Identify which cell holds the provided text, then report its (X, Y) central coordinate. 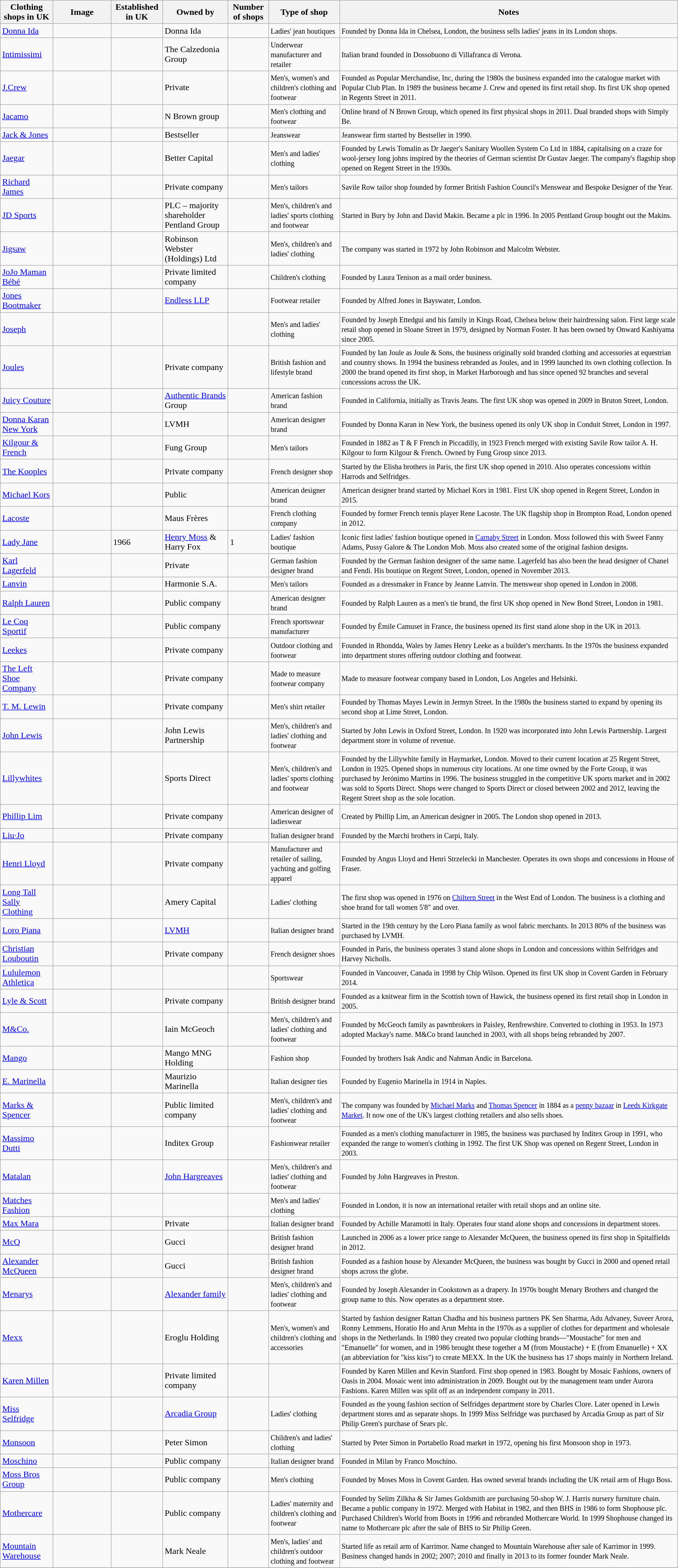
Inditex Group (195, 1143)
Founded in London, it is now an international retailer with retail shops and an online site. (509, 1205)
Founded by the Marchi brothers in Carpi, Italy. (509, 835)
Started in Bury by John and David Makin. Became a plc in 1996. In 2005 Pentland Group bought out the Makins. (509, 215)
Maurizio Marinella (195, 1081)
Phillip Lim (27, 817)
Founded by Thomas Mayes Lewin in Jermyn Street. In the 1980s the business started to expand by opening its second shop at Lime Street, London. (509, 707)
Jeanswear (304, 135)
Fashionwear retailer (304, 1143)
Mexx (27, 1337)
Amery Capital (195, 902)
Men's, ladies' and children's outdoor clothing and footwear (304, 1551)
Henry Moss & Harry Fox (195, 542)
Men's clothing and footwear (304, 116)
Marks & Spencer (27, 1110)
M&Co. (27, 1029)
Founded by Angus Lloyd and Henri Strzelecki in Manchester. Operates its own shops and concessions in House of Fraser. (509, 864)
Christian Louboutin (27, 954)
Intimissimi (27, 54)
Ladies' jean boutiques (304, 31)
PLC – majority shareholder Pentland Group (195, 215)
Founded by Donna Ida in Chelsea, London, the business sells ladies' jeans in its London shops. (509, 31)
Made to measure footwear company (304, 678)
Juicy Couture (27, 400)
The company was started in 1972 by John Robinson and Malcolm Webster. (509, 248)
Le Coq Sportif (27, 626)
Robinson Webster (Holdings) Ltd (195, 248)
Liu·Jo (27, 835)
Founded as a knitwear firm in the Scottish town of Hawick, the business opened its first retail shop in London in 2005. (509, 1001)
Maus Frères (195, 518)
Jigsaw (27, 248)
American fashion brand (304, 400)
Started by John Lewis in Oxford Street, London. In 1920 was incorporated into John Lewis Partnership. Largest department store in volume of revenue. (509, 735)
Created by Phillip Lim, an American designer in 2005. The London shop opened in 2013. (509, 817)
Jaegar (27, 158)
JoJo Maman Bébé (27, 277)
Harmonie S.A. (195, 584)
Ladies' fashion boutique (304, 542)
Sports Direct (195, 778)
E. Marinella (27, 1081)
Founded by former French tennis player Rene Lacoste. The UK flagship shop in Brompton Road, London opened in 2012. (509, 518)
Moss Bros Group (27, 1479)
Italian designer ties (304, 1081)
Notes (509, 12)
Men's, women's and children's clothing and footwear (304, 88)
Founded by Émile Camuset in France, the business opened its first stand alone shop in the UK in 2013. (509, 626)
Type of shop (304, 12)
Henri Lloyd (27, 864)
JD Sports (27, 215)
Michael Kors (27, 495)
The Calzedonia Group (195, 54)
French clothing company (304, 518)
Authentic Brands Group (195, 400)
Endless LLP (195, 300)
Founded by John Hargreaves in Preston. (509, 1176)
Public limited company (195, 1110)
Image (82, 12)
1 (248, 542)
Children's clothing (304, 277)
Established in UK (137, 12)
French designer shop (304, 471)
Founded by Ralph Lauren as a men's tie brand, the first UK shop opened in New Bond Street, London in 1981. (509, 602)
Founded in Paris, the business operates 3 stand alone shops in London and concessions within Selfridges and Harvey Nicholls. (509, 954)
Public (195, 495)
American designer of ladieswear (304, 817)
Karl Lagerfeld (27, 566)
Mothercare (27, 1513)
McQ (27, 1243)
Footwear retailer (304, 300)
J.Crew (27, 88)
Started by Peter Simon in Portabello Road market in 1972, opening his first Monsoon shop in 1973. (509, 1442)
Better Capital (195, 158)
Joules (27, 367)
Massimo Dutti (27, 1143)
1966 (137, 542)
Fashion shop (304, 1058)
Sportswear (304, 978)
John Lewis (27, 735)
Founded by Laura Tenison as a mail order business. (509, 277)
Lululemon Athletica (27, 978)
Miss Selfridge (27, 1414)
Lady Jane (27, 542)
Richard James (27, 187)
Matches Fashion (27, 1205)
French designer shoes (304, 954)
Children's and ladies' clothing (304, 1442)
Men's, women's and children's clothing and accessories (304, 1337)
Arcadia Group (195, 1414)
Loro Piana (27, 930)
Mark Neale (195, 1551)
Outdoor clothing and footwear (304, 650)
Donna Karan New York (27, 424)
Founded by Donna Karan in New York, the business opened its only UK shop in Conduit Street, London in 1997. (509, 424)
Founded by Alfred Jones in Bayswater, London. (509, 300)
N Brown group (195, 116)
Long Tall Sally Clothing (27, 902)
Matalan (27, 1176)
Number of shops (248, 12)
Founded as a dressmaker in France by Jeanne Lanvin. The menswear shop opened in London in 2008. (509, 584)
Moschino (27, 1461)
Men's clothing (304, 1479)
French sportswear manufacturer (304, 626)
Started in the 19th century by the Loro Piana family as wool fabric merchants. In 2013 80% of the business was purchased by LVMH. (509, 930)
Lanvin (27, 584)
British designer brand (304, 1001)
Savile Row tailor shop founded by former British Fashion Council's Menswear and Bespoke Designer of the Year. (509, 187)
Joseph (27, 329)
Max Mara (27, 1224)
Jones Bootmaker (27, 300)
Lacoste (27, 518)
Founded by Moses Moss in Covent Garden. Has owned several brands including the UK retail arm of Hugo Boss. (509, 1479)
Bestseller (195, 135)
Clothing shops in UK (27, 12)
Founded by Eugenio Marinella in 1914 in Naples. (509, 1081)
Founded in Vancouver, Canada in 1998 by Chip Wilson. Opened its first UK shop in Covent Garden in February 2014. (509, 978)
The Kooples (27, 471)
Menarys (27, 1294)
Founded by brothers Isak Andic and Nahman Andic in Barcelona. (509, 1058)
John Hargreaves (195, 1176)
Leekes (27, 650)
Lyle & Scott (27, 1001)
The Left Shoe Company (27, 678)
Karen Millen (27, 1380)
Iain McGeoch (195, 1029)
Kilgour & French (27, 447)
Men's, children's and ladies' clothing (304, 248)
Jeanswear firm started by Bestseller in 1990. (509, 135)
Manufacturer and retailer of sailing, yachting and golfing apparel (304, 864)
Ralph Lauren (27, 602)
Alexander McQueen (27, 1266)
Men's shirt retailer (304, 707)
Online brand of N Brown Group, which opened its first physical shops in 2011. Dual branded shops with Simply Be. (509, 116)
Mountain Warehouse (27, 1551)
Founded as a fashion house by Alexander McQueen, the business was bought by Gucci in 2000 and opened retail shops across the globe. (509, 1266)
Owned by (195, 12)
Ladies' maternity and children's clothing and footwear (304, 1513)
Founded by Achille Maramotti in Italy. Operates four stand alone shops and concessions in department stores. (509, 1224)
Monsoon (27, 1442)
Italian brand founded in Dossobuono di Villafranca di Verona. (509, 54)
Founded in California, initially as Travis Jeans. The first UK shop was opened in 2009 in Bruton Street, London. (509, 400)
Mango MNG Holding (195, 1058)
Fung Group (195, 447)
Mango (27, 1058)
Launched in 2006 as a lower price range to Alexander McQueen, the business opened its first shop in Spitalfields in 2012. (509, 1243)
Made to measure footwear company based in London, Los Angeles and Helsinki. (509, 678)
Lillywhites (27, 778)
Jack & Jones (27, 135)
John Lewis Partnership (195, 735)
Founded in Milan by Franco Moschino. (509, 1461)
American designer brand started by Michael Kors in 1981. First UK shop opened in Regent Street, London in 2015. (509, 495)
British fashion and lifestyle brand (304, 367)
German fashion designer brand (304, 566)
T. M. Lewin (27, 707)
Alexander family (195, 1294)
Started by the Elisha brothers in Paris, the first UK shop opened in 2010. Also operates concessions within Harrods and Selfridges. (509, 471)
Jacamo (27, 116)
Peter Simon (195, 1442)
Eroglu Holding (195, 1337)
Underwear manufacturer and retailer (304, 54)
